Output the [X, Y] coordinate of the center of the cell containing the given text.  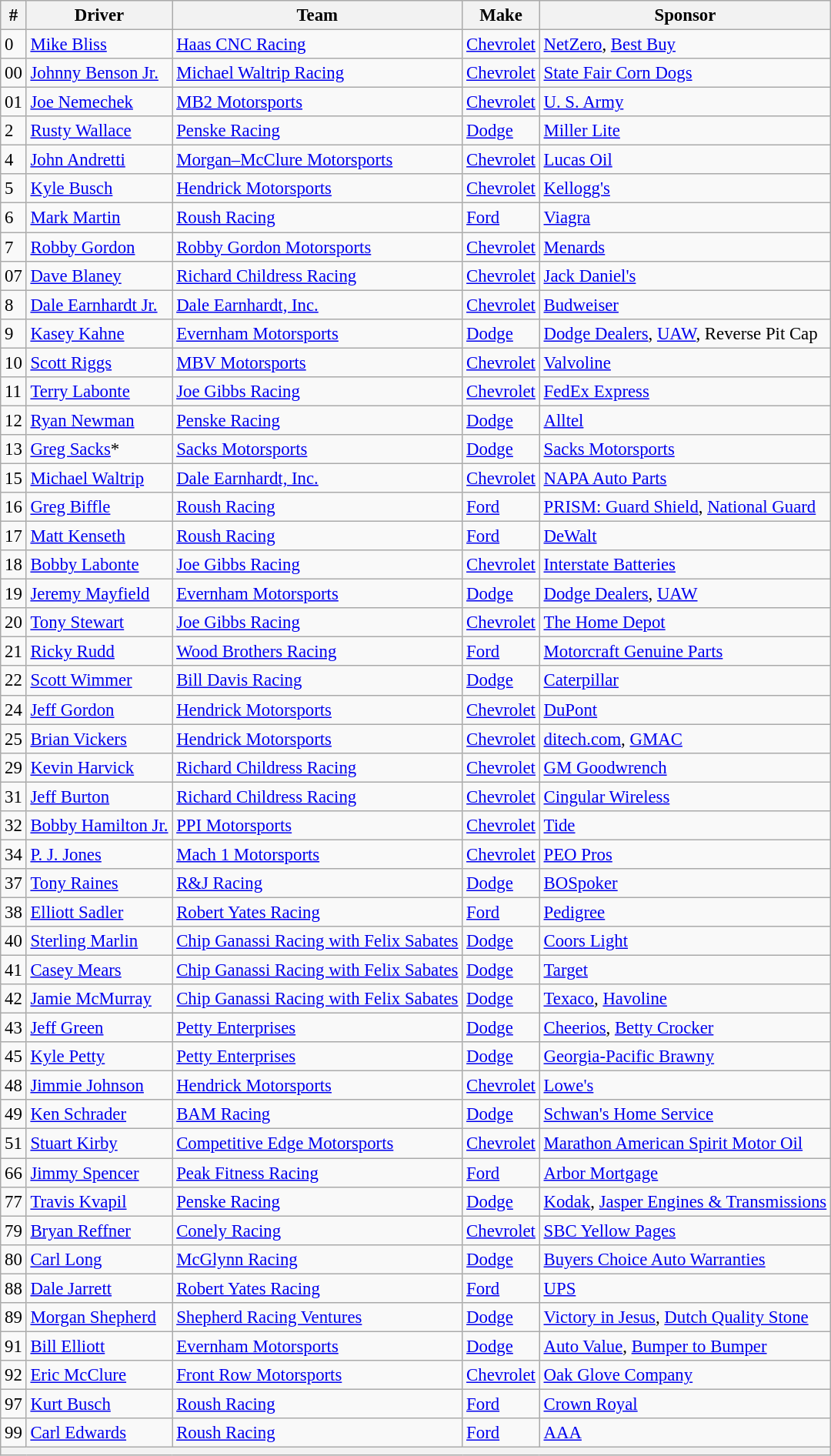
Jeremy Mayfield [99, 594]
Victory in Jesus, Dutch Quality Stone [685, 1317]
Driver [99, 15]
Mach 1 Motorsports [317, 854]
89 [14, 1317]
Dale Jarrett [99, 1288]
Lowe's [685, 1086]
Jeff Burton [99, 796]
Bobby Hamilton Jr. [99, 826]
07 [14, 276]
Kurt Busch [99, 1404]
2 [14, 131]
Morgan Shepherd [99, 1317]
Elliott Sadler [99, 912]
8 [14, 305]
Dale Earnhardt Jr. [99, 305]
Rusty Wallace [99, 131]
MBV Motorsports [317, 362]
Auto Value, Bumper to Bumper [685, 1346]
McGlynn Racing [317, 1259]
18 [14, 565]
15 [14, 478]
01 [14, 102]
34 [14, 854]
Terry Labonte [99, 392]
BOSpoker [685, 883]
Georgia-Pacific Brawny [685, 1057]
Jamie McMurray [99, 999]
NAPA Auto Parts [685, 478]
PPI Motorsports [317, 826]
State Fair Corn Dogs [685, 73]
Eric McClure [99, 1375]
0 [14, 45]
PEO Pros [685, 854]
12 [14, 420]
DeWalt [685, 536]
Jimmy Spencer [99, 1173]
Carl Edwards [99, 1433]
Crown Royal [685, 1404]
80 [14, 1259]
Michael Waltrip Racing [317, 73]
51 [14, 1144]
5 [14, 189]
Viagra [685, 218]
92 [14, 1375]
ditech.com, GMAC [685, 739]
Travis Kvapil [99, 1201]
Robby Gordon Motorsports [317, 247]
BAM Racing [317, 1115]
Scott Wimmer [99, 681]
GM Goodwrench [685, 767]
AAA [685, 1433]
17 [14, 536]
John Andretti [99, 160]
Jeff Gordon [99, 710]
97 [14, 1404]
21 [14, 652]
38 [14, 912]
MB2 Motorsports [317, 102]
Motorcraft Genuine Parts [685, 652]
Kyle Petty [99, 1057]
Casey Mears [99, 970]
24 [14, 710]
Joe Nemechek [99, 102]
SBC Yellow Pages [685, 1231]
Arbor Mortgage [685, 1173]
Shepherd Racing Ventures [317, 1317]
6 [14, 218]
37 [14, 883]
Marathon American Spirit Motor Oil [685, 1144]
Kevin Harvick [99, 767]
Kellogg's [685, 189]
Kodak, Jasper Engines & Transmissions [685, 1201]
FedEx Express [685, 392]
Kasey Kahne [99, 333]
99 [14, 1433]
Team [317, 15]
Haas CNC Racing [317, 45]
9 [14, 333]
Dodge Dealers, UAW [685, 594]
13 [14, 449]
Jack Daniel's [685, 276]
Ricky Rudd [99, 652]
Mike Bliss [99, 45]
4 [14, 160]
43 [14, 1028]
Buyers Choice Auto Warranties [685, 1259]
Scott Riggs [99, 362]
31 [14, 796]
Wood Brothers Racing [317, 652]
Alltel [685, 420]
Bobby Labonte [99, 565]
Budweiser [685, 305]
Target [685, 970]
Kyle Busch [99, 189]
Oak Glove Company [685, 1375]
Carl Long [99, 1259]
Morgan–McClure Motorsports [317, 160]
32 [14, 826]
Interstate Batteries [685, 565]
Coors Light [685, 941]
# [14, 15]
22 [14, 681]
Greg Sacks* [99, 449]
Bill Davis Racing [317, 681]
Peak Fitness Racing [317, 1173]
Johnny Benson Jr. [99, 73]
Ken Schrader [99, 1115]
Matt Kenseth [99, 536]
Greg Biffle [99, 507]
40 [14, 941]
29 [14, 767]
Jeff Green [99, 1028]
Tony Stewart [99, 623]
66 [14, 1173]
Dave Blaney [99, 276]
Tony Raines [99, 883]
Texaco, Havoline [685, 999]
P. J. Jones [99, 854]
Stuart Kirby [99, 1144]
19 [14, 594]
Make [501, 15]
Tide [685, 826]
Bryan Reffner [99, 1231]
79 [14, 1231]
DuPont [685, 710]
UPS [685, 1288]
20 [14, 623]
10 [14, 362]
25 [14, 739]
R&J Racing [317, 883]
Pedigree [685, 912]
Conely Racing [317, 1231]
Valvoline [685, 362]
Cheerios, Betty Crocker [685, 1028]
Michael Waltrip [99, 478]
Mark Martin [99, 218]
The Home Depot [685, 623]
7 [14, 247]
PRISM: Guard Shield, National Guard [685, 507]
Front Row Motorsports [317, 1375]
77 [14, 1201]
Ryan Newman [99, 420]
00 [14, 73]
Cingular Wireless [685, 796]
Caterpillar [685, 681]
41 [14, 970]
Bill Elliott [99, 1346]
NetZero, Best Buy [685, 45]
48 [14, 1086]
91 [14, 1346]
88 [14, 1288]
16 [14, 507]
11 [14, 392]
Robby Gordon [99, 247]
Dodge Dealers, UAW, Reverse Pit Cap [685, 333]
Jimmie Johnson [99, 1086]
Competitive Edge Motorsports [317, 1144]
49 [14, 1115]
42 [14, 999]
U. S. Army [685, 102]
Schwan's Home Service [685, 1115]
Lucas Oil [685, 160]
45 [14, 1057]
Brian Vickers [99, 739]
Sterling Marlin [99, 941]
Menards [685, 247]
Sponsor [685, 15]
Miller Lite [685, 131]
